Detect which cell encompasses the target text, then output its [X, Y] center coordinate. 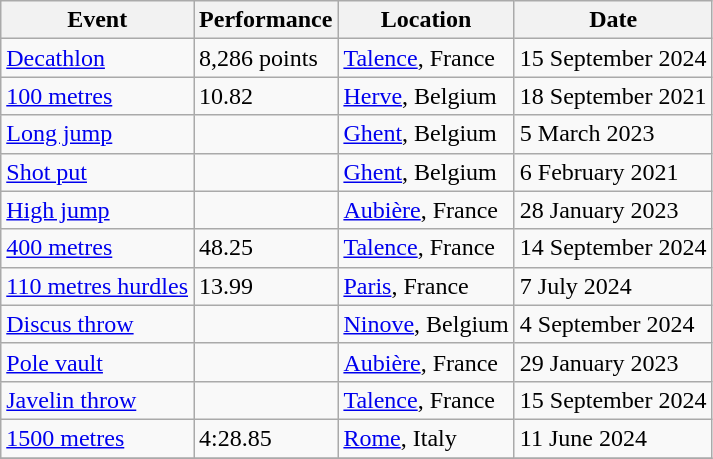
Long jump [98, 134]
4 September 2024 [613, 324]
6 February 2021 [613, 172]
100 metres [98, 96]
11 June 2024 [613, 438]
1500 metres [98, 438]
Event [98, 20]
4:28.85 [266, 438]
8,286 points [266, 58]
5 March 2023 [613, 134]
28 January 2023 [613, 210]
Pole vault [98, 362]
400 metres [98, 248]
High jump [98, 210]
Date [613, 20]
Discus throw [98, 324]
Shot put [98, 172]
Javelin throw [98, 400]
10.82 [266, 96]
Herve, Belgium [426, 96]
Decathlon [98, 58]
110 metres hurdles [98, 286]
29 January 2023 [613, 362]
Performance [266, 20]
18 September 2021 [613, 96]
Ninove, Belgium [426, 324]
13.99 [266, 286]
Paris, France [426, 286]
7 July 2024 [613, 286]
Location [426, 20]
14 September 2024 [613, 248]
Rome, Italy [426, 438]
48.25 [266, 248]
